Pinpoint the cell where the given text exists, returning its (X, Y) midpoint coordinate. 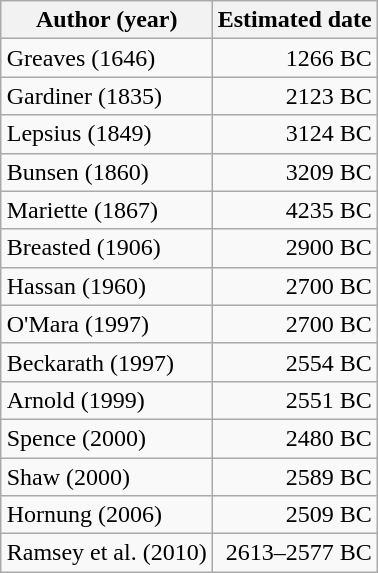
2480 BC (294, 438)
Mariette (1867) (106, 210)
Hornung (2006) (106, 515)
2554 BC (294, 362)
Arnold (1999) (106, 400)
O'Mara (1997) (106, 324)
Author (year) (106, 20)
Estimated date (294, 20)
Beckarath (1997) (106, 362)
2900 BC (294, 248)
Greaves (1646) (106, 58)
2613–2577 BC (294, 553)
2509 BC (294, 515)
4235 BC (294, 210)
Ramsey et al. (2010) (106, 553)
2589 BC (294, 477)
Lepsius (1849) (106, 134)
2551 BC (294, 400)
Bunsen (1860) (106, 172)
Gardiner (1835) (106, 96)
2123 BC (294, 96)
Breasted (1906) (106, 248)
3124 BC (294, 134)
1266 BC (294, 58)
Hassan (1960) (106, 286)
3209 BC (294, 172)
Shaw (2000) (106, 477)
Spence (2000) (106, 438)
